Pinpoint the cell where the given text exists, returning its [x, y] midpoint coordinate. 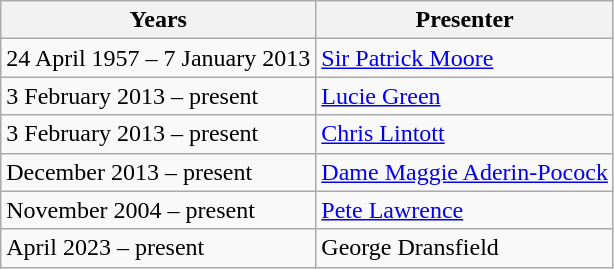
Pete Lawrence [465, 210]
November 2004 – present [158, 210]
Presenter [465, 20]
Chris Lintott [465, 134]
Sir Patrick Moore [465, 58]
April 2023 – present [158, 248]
Years [158, 20]
24 April 1957 – 7 January 2013 [158, 58]
December 2013 – present [158, 172]
Lucie Green [465, 96]
George Dransfield [465, 248]
Dame Maggie Aderin-Pocock [465, 172]
